Capture the cell that displays the provided text and extract its (x, y) central coordinate. 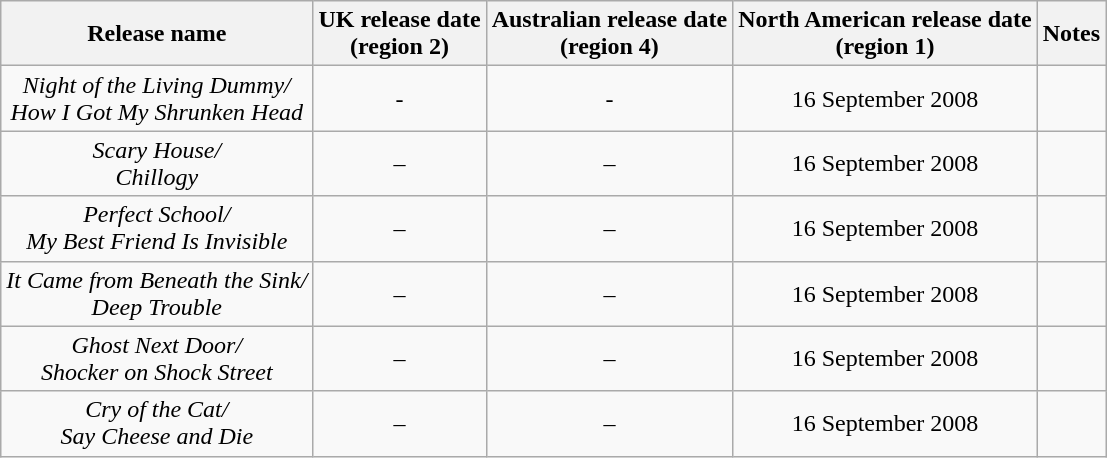
Night of the Living Dummy/How I Got My Shrunken Head (157, 98)
Perfect School/My Best Friend Is Invisible (157, 228)
North American release date(region 1) (886, 34)
Notes (1071, 34)
UK release date(region 2) (400, 34)
Ghost Next Door/Shocker on Shock Street (157, 358)
Australian release date(region 4) (610, 34)
It Came from Beneath the Sink/Deep Trouble (157, 294)
Scary House/Chillogy (157, 164)
Cry of the Cat/Say Cheese and Die (157, 424)
Release name (157, 34)
